Find where the given text appears and provide that cell's center as [X, Y] coordinate. 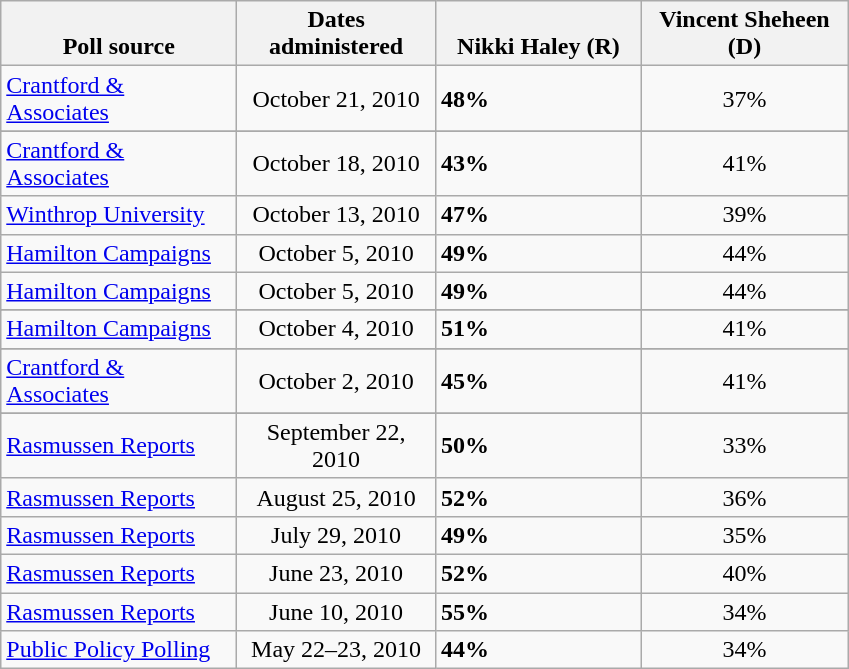
October 13, 2010 [336, 215]
50% [538, 446]
Poll source [119, 34]
48% [538, 98]
September 22, 2010 [336, 446]
35% [744, 535]
51% [538, 329]
May 22–23, 2010 [336, 650]
39% [744, 215]
Winthrop University [119, 215]
55% [538, 611]
43% [538, 164]
October 18, 2010 [336, 164]
Dates administered [336, 34]
Nikki Haley (R) [538, 34]
June 10, 2010 [336, 611]
August 25, 2010 [336, 497]
Vincent Sheheen (D) [744, 34]
June 23, 2010 [336, 573]
36% [744, 497]
37% [744, 98]
Public Policy Polling [119, 650]
33% [744, 446]
47% [538, 215]
July 29, 2010 [336, 535]
October 2, 2010 [336, 380]
October 4, 2010 [336, 329]
40% [744, 573]
October 21, 2010 [336, 98]
45% [538, 380]
